Provide the (X, Y) coordinate of the cell's center where the given text is located.  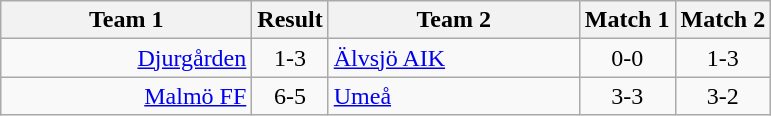
3-2 (723, 96)
Result (290, 20)
6-5 (290, 96)
3-3 (627, 96)
Match 2 (723, 20)
Malmö FF (126, 96)
Team 2 (454, 20)
Umeå (454, 96)
Team 1 (126, 20)
0-0 (627, 58)
Match 1 (627, 20)
Djurgården (126, 58)
Älvsjö AIK (454, 58)
